Pinpoint the cell where the given text exists, returning its [x, y] midpoint coordinate. 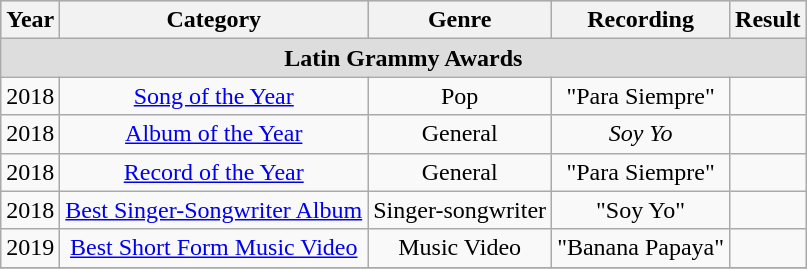
Music Video [460, 248]
Latin Grammy Awards [404, 58]
Pop [460, 96]
Record of the Year [214, 172]
2019 [30, 248]
Soy Yo [641, 134]
Result [768, 20]
Recording [641, 20]
Category [214, 20]
Album of the Year [214, 134]
Singer-songwriter [460, 210]
"Banana Papaya" [641, 248]
Song of the Year [214, 96]
"Soy Yo" [641, 210]
Best Singer-Songwriter Album [214, 210]
Genre [460, 20]
Year [30, 20]
Best Short Form Music Video [214, 248]
